Provide the [x, y] coordinate of the cell's center where the given text is located.  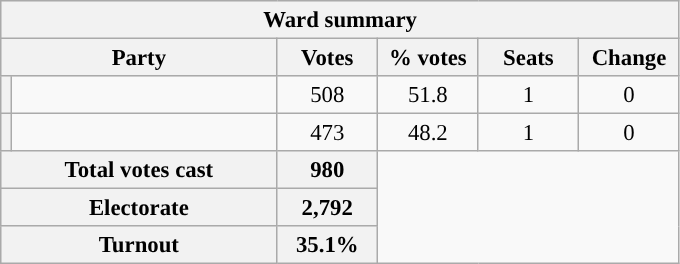
% votes [428, 58]
Total votes cast [139, 170]
Party [139, 58]
Ward summary [340, 20]
Turnout [139, 245]
Votes [328, 58]
508 [328, 95]
2,792 [328, 208]
Seats [528, 58]
Electorate [139, 208]
Change [630, 58]
980 [328, 170]
48.2 [428, 133]
473 [328, 133]
35.1% [328, 245]
51.8 [428, 95]
